Capture the cell that displays the provided text and extract its (x, y) central coordinate. 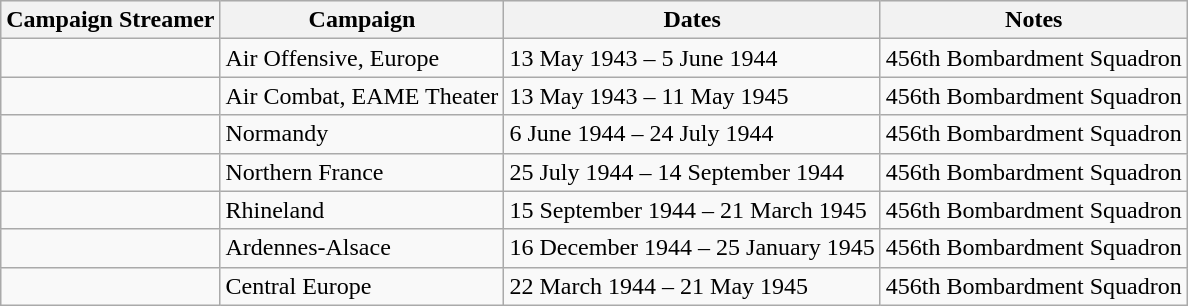
15 September 1944 – 21 March 1945 (692, 210)
16 December 1944 – 25 January 1945 (692, 248)
25 July 1944 – 14 September 1944 (692, 172)
13 May 1943 – 5 June 1944 (692, 58)
Dates (692, 20)
Northern France (362, 172)
Campaign (362, 20)
Central Europe (362, 286)
Rhineland (362, 210)
Notes (1034, 20)
Campaign Streamer (110, 20)
Normandy (362, 134)
22 March 1944 – 21 May 1945 (692, 286)
Ardennes-Alsace (362, 248)
Air Offensive, Europe (362, 58)
Air Combat, EAME Theater (362, 96)
13 May 1943 – 11 May 1945 (692, 96)
6 June 1944 – 24 July 1944 (692, 134)
